Detect which cell encompasses the target text, then output its (X, Y) center coordinate. 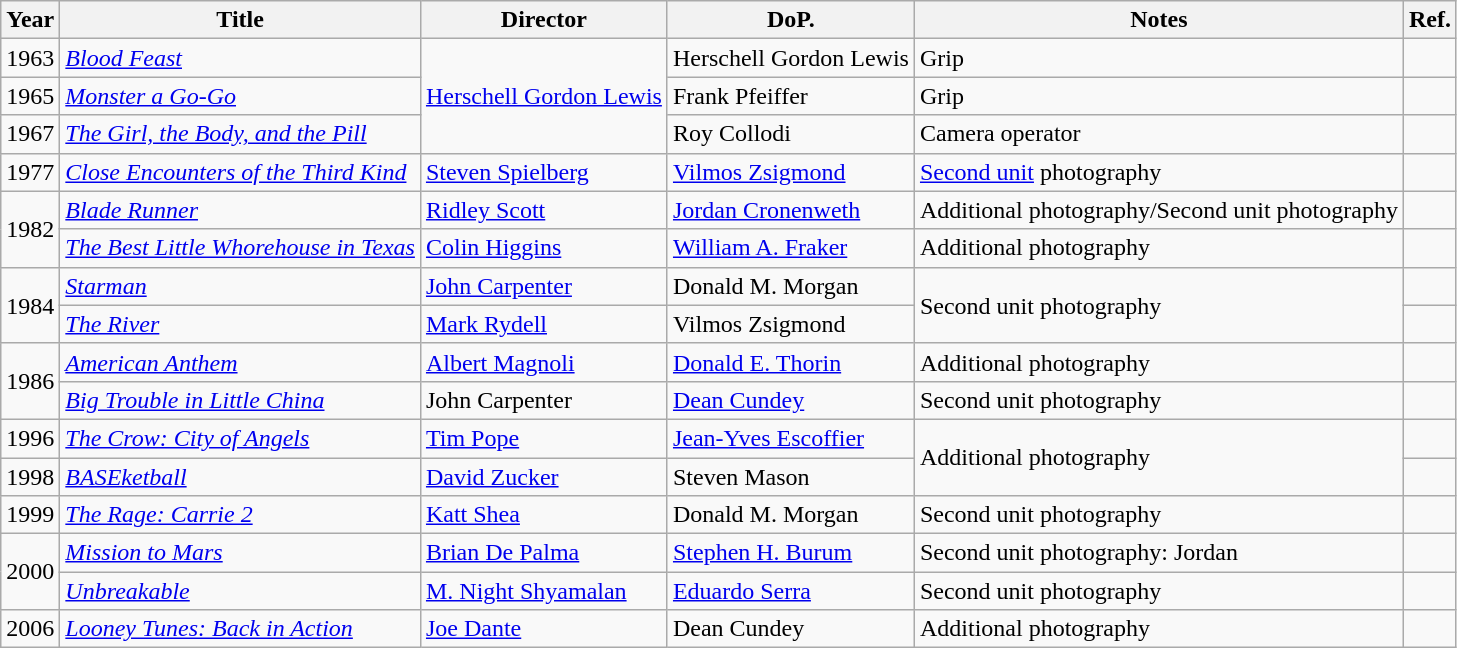
Joe Dante (544, 629)
Mark Rydell (544, 324)
The River (240, 324)
2006 (30, 629)
1967 (30, 134)
Jordan Cronenweth (790, 210)
American Anthem (240, 362)
Close Encounters of the Third Kind (240, 172)
William A. Fraker (790, 248)
Albert Magnoli (544, 362)
Title (240, 20)
BASEketball (240, 477)
Unbreakable (240, 591)
1984 (30, 305)
Tim Pope (544, 438)
Notes (1158, 20)
2000 (30, 572)
Steven Spielberg (544, 172)
Donald E. Thorin (790, 362)
Big Trouble in Little China (240, 400)
Stephen H. Burum (790, 553)
Eduardo Serra (790, 591)
The Rage: Carrie 2 (240, 515)
The Girl, the Body, and the Pill (240, 134)
Director (544, 20)
Blood Feast (240, 58)
Roy Collodi (790, 134)
Ref. (1430, 20)
Looney Tunes: Back in Action (240, 629)
David Zucker (544, 477)
Jean-Yves Escoffier (790, 438)
1965 (30, 96)
The Crow: City of Angels (240, 438)
1996 (30, 438)
1998 (30, 477)
Camera operator (1158, 134)
M. Night Shyamalan (544, 591)
Frank Pfeiffer (790, 96)
1963 (30, 58)
1986 (30, 381)
Ridley Scott (544, 210)
1982 (30, 229)
Katt Shea (544, 515)
Second unit photography: Jordan (1158, 553)
Starman (240, 286)
Blade Runner (240, 210)
The Best Little Whorehouse in Texas (240, 248)
Year (30, 20)
1977 (30, 172)
Monster a Go-Go (240, 96)
DoP. (790, 20)
Mission to Mars (240, 553)
Additional photography/Second unit photography (1158, 210)
Brian De Palma (544, 553)
1999 (30, 515)
Steven Mason (790, 477)
Colin Higgins (544, 248)
